Scan for the cell matching the given text and deliver its [x, y] coordinate at center. 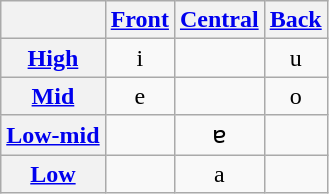
Front [140, 20]
High [53, 58]
Central [219, 20]
u [296, 58]
a [219, 173]
Low [53, 173]
Low-mid [53, 135]
Back [296, 20]
ɐ [219, 135]
e [140, 96]
Mid [53, 96]
o [296, 96]
i [140, 58]
